Extract the (x, y) coordinate from the center of the cell holding the provided text.  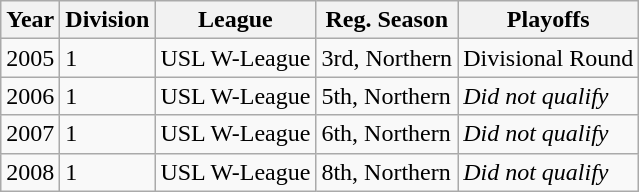
5th, Northern (387, 96)
2005 (30, 58)
Division (108, 20)
Year (30, 20)
League (236, 20)
Divisional Round (548, 58)
6th, Northern (387, 134)
Reg. Season (387, 20)
8th, Northern (387, 172)
2008 (30, 172)
Playoffs (548, 20)
2007 (30, 134)
3rd, Northern (387, 58)
2006 (30, 96)
